Identify which cell holds the provided text, then report its (X, Y) central coordinate. 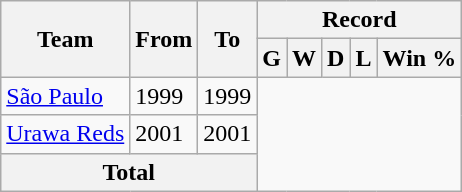
To (228, 39)
G (272, 58)
São Paulo (66, 96)
D (336, 58)
Win % (420, 58)
From (164, 39)
L (364, 58)
Team (66, 39)
Record (360, 20)
Urawa Reds (66, 134)
W (304, 58)
Total (129, 172)
